From the cell containing the given text, extract its center point as [X, Y] coordinate. 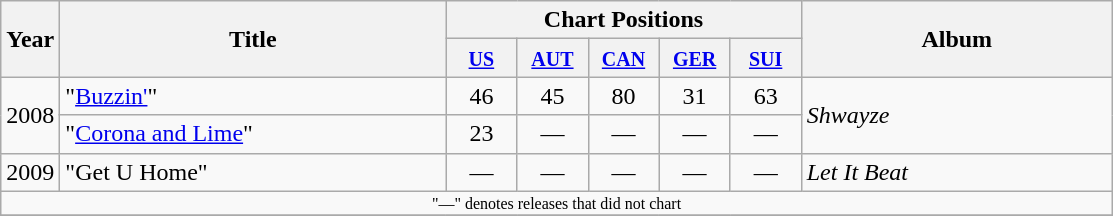
AUT [552, 58]
"—" denotes releases that did not chart [557, 203]
63 [766, 96]
Title [253, 39]
2009 [30, 172]
US [482, 58]
45 [552, 96]
GER [694, 58]
23 [482, 134]
SUI [766, 58]
"Buzzin'" [253, 96]
Let It Beat [956, 172]
Album [956, 39]
"Get U Home" [253, 172]
Chart Positions [624, 20]
Shwayze [956, 115]
31 [694, 96]
2008 [30, 115]
"Corona and Lime" [253, 134]
CAN [624, 58]
80 [624, 96]
Year [30, 39]
46 [482, 96]
